Return (x, y) of the center of cell containing provided text 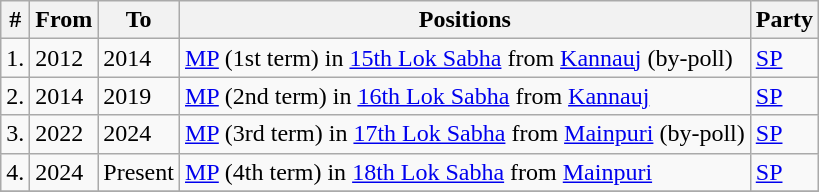
1. (16, 58)
4. (16, 172)
2. (16, 96)
2022 (64, 134)
Positions (464, 20)
2012 (64, 58)
MP (4th term) in 18th Lok Sabha from Mainpuri (464, 172)
MP (1st term) in 15th Lok Sabha from Kannauj (by-poll) (464, 58)
MP (2nd term) in 16th Lok Sabha from Kannauj (464, 96)
Present (139, 172)
From (64, 20)
Party (784, 20)
To (139, 20)
MP (3rd term) in 17th Lok Sabha from Mainpuri (by-poll) (464, 134)
2019 (139, 96)
# (16, 20)
3. (16, 134)
